From the cell containing the given text, extract its center point as [x, y] coordinate. 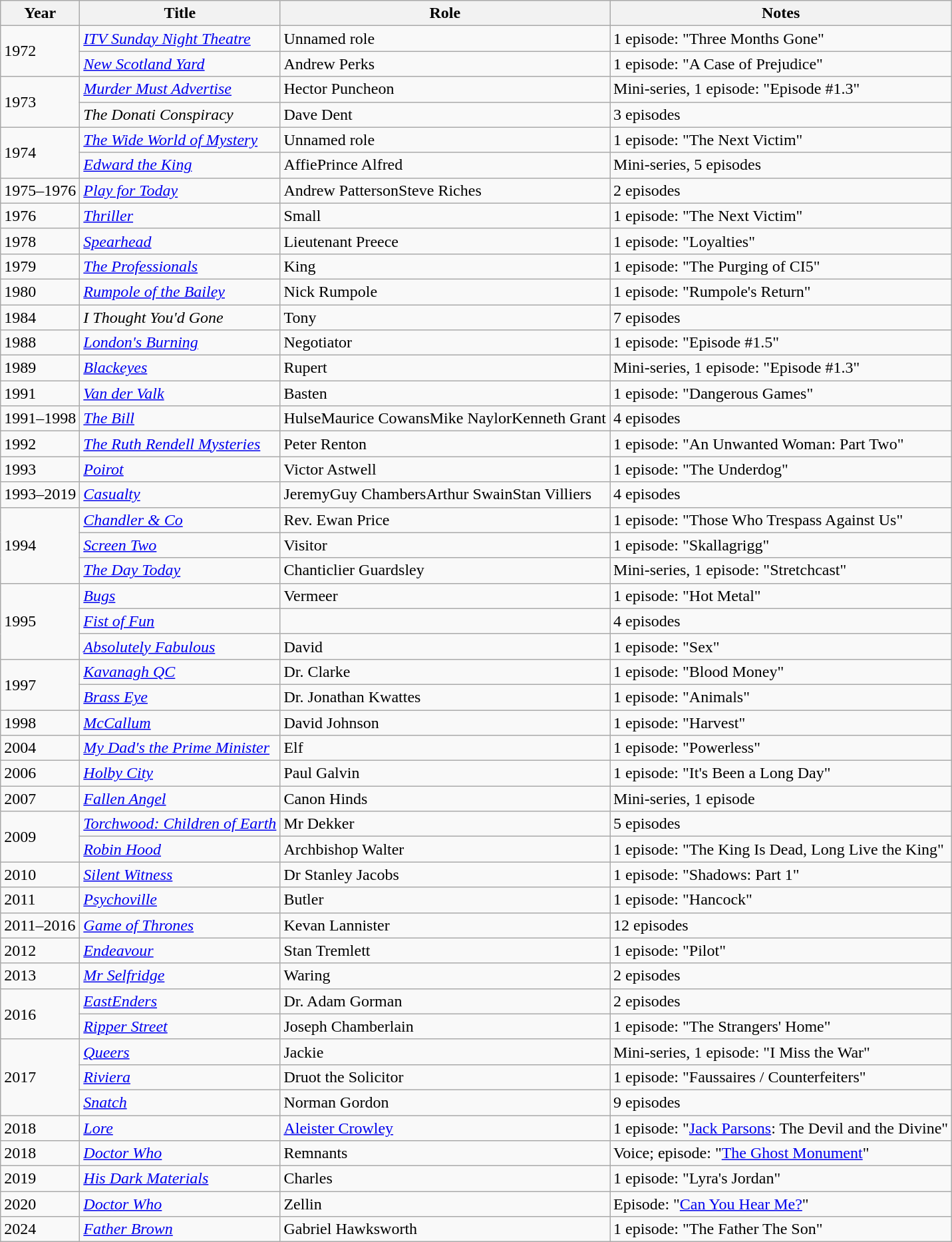
1 episode: "Pilot" [781, 950]
Andrew Perks [445, 64]
Elf [445, 748]
1 episode: "Rumpole's Return" [781, 292]
Negotiator [445, 343]
Visitor [445, 545]
Dr. Clarke [445, 672]
McCallum [180, 722]
Charles [445, 1179]
Druot the Solicitor [445, 1077]
2017 [40, 1077]
Episode: "Can You Hear Me?" [781, 1204]
2010 [40, 875]
Title [180, 13]
1974 [40, 152]
Dr. Adam Gorman [445, 1001]
1 episode: "Powerless" [781, 748]
Hector Puncheon [445, 89]
2013 [40, 976]
1 episode: "A Case of Prejudice" [781, 64]
1 episode: "Faussaires / Counterfeiters" [781, 1077]
Queers [180, 1052]
1975–1976 [40, 190]
Edward the King [180, 165]
Mini-series, 5 episodes [781, 165]
Canon Hinds [445, 799]
Lore [180, 1128]
His Dark Materials [180, 1179]
Murder Must Advertise [180, 89]
Butler [445, 900]
My Dad's the Prime Minister [180, 748]
David Johnson [445, 722]
2006 [40, 773]
Remnants [445, 1153]
Tony [445, 317]
Rumpole of the Bailey [180, 292]
3 episodes [781, 114]
The Bill [180, 419]
The Professionals [180, 266]
2011–2016 [40, 925]
The Wide World of Mystery [180, 140]
Notes [781, 13]
Joseph Chamberlain [445, 1026]
Archbishop Walter [445, 849]
Rev. Ewan Price [445, 520]
Brass Eye [180, 697]
Screen Two [180, 545]
2019 [40, 1179]
David [445, 646]
1997 [40, 684]
Blackeyes [180, 368]
Play for Today [180, 190]
AffiePrince Alfred [445, 165]
1 episode: "Loyalties" [781, 241]
1984 [40, 317]
Peter Renton [445, 444]
1 episode: "Blood Money" [781, 672]
Victor Astwell [445, 469]
HulseMaurice CowansMike NaylorKenneth Grant [445, 419]
Norman Gordon [445, 1102]
Voice; episode: "The Ghost Monument" [781, 1153]
2024 [40, 1229]
Robin Hood [180, 849]
1988 [40, 343]
1 episode: "Hancock" [781, 900]
Vermeer [445, 596]
1992 [40, 444]
Casualty [180, 495]
Zellin [445, 1204]
London's Burning [180, 343]
1 episode: "Skallagrigg" [781, 545]
Poirot [180, 469]
Jackie [445, 1052]
ITV Sunday Night Theatre [180, 39]
Role [445, 13]
Waring [445, 976]
Small [445, 216]
1 episode: "Episode #1.5" [781, 343]
2007 [40, 799]
1 episode: "Those Who Trespass Against Us" [781, 520]
2009 [40, 837]
1998 [40, 722]
1980 [40, 292]
1 episode: "Jack Parsons: The Devil and the Divine" [781, 1128]
1 episode: "The Underdog" [781, 469]
1 episode: "Lyra's Jordan" [781, 1179]
Stan Tremlett [445, 950]
2004 [40, 748]
1 episode: "It's Been a Long Day" [781, 773]
2020 [40, 1204]
Mr Dekker [445, 824]
The Ruth Rendell Mysteries [180, 444]
JeremyGuy ChambersArthur SwainStan Villiers [445, 495]
Absolutely Fabulous [180, 646]
Silent Witness [180, 875]
Gabriel Hawksworth [445, 1229]
New Scotland Yard [180, 64]
1991 [40, 393]
Endeavour [180, 950]
Nick Rumpole [445, 292]
Dr. Jonathan Kwattes [445, 697]
Lieutenant Preece [445, 241]
1989 [40, 368]
Mini-series, 1 episode [781, 799]
Fallen Angel [180, 799]
Mr Selfridge [180, 976]
1976 [40, 216]
Fist of Fun [180, 621]
Chandler & Co [180, 520]
12 episodes [781, 925]
Thriller [180, 216]
King [445, 266]
Dr Stanley Jacobs [445, 875]
Aleister Crowley [445, 1128]
Snatch [180, 1102]
1993–2019 [40, 495]
Rupert [445, 368]
1 episode: "Sex" [781, 646]
1973 [40, 102]
1978 [40, 241]
1972 [40, 51]
Paul Galvin [445, 773]
9 episodes [781, 1102]
Mini-series, 1 episode: "I Miss the War" [781, 1052]
1991–1998 [40, 419]
7 episodes [781, 317]
Year [40, 13]
Andrew PattersonSteve Riches [445, 190]
2012 [40, 950]
EastEnders [180, 1001]
Bugs [180, 596]
1 episode: "Three Months Gone" [781, 39]
1 episode: "Harvest" [781, 722]
Father Brown [180, 1229]
1 episode: "Shadows: Part 1" [781, 875]
Torchwood: Children of Earth [180, 824]
1 episode: "The Father The Son" [781, 1229]
1 episode: "The Strangers' Home" [781, 1026]
1995 [40, 621]
1994 [40, 545]
5 episodes [781, 824]
1 episode: "The Purging of CI5" [781, 266]
Kavanagh QC [180, 672]
Riviera [180, 1077]
2011 [40, 900]
Chanticlier Guardsley [445, 570]
Ripper Street [180, 1026]
1993 [40, 469]
Dave Dent [445, 114]
I Thought You'd Gone [180, 317]
Kevan Lannister [445, 925]
1 episode: "Dangerous Games" [781, 393]
1 episode: "Hot Metal" [781, 596]
The Donati Conspiracy [180, 114]
Holby City [180, 773]
Game of Thrones [180, 925]
2016 [40, 1014]
The Day Today [180, 570]
Basten [445, 393]
Van der Valk [180, 393]
1 episode: "Animals" [781, 697]
1 episode: "The King Is Dead, Long Live the King" [781, 849]
Psychoville [180, 900]
Mini-series, 1 episode: "Stretchcast" [781, 570]
Spearhead [180, 241]
1 episode: "An Unwanted Woman: Part Two" [781, 444]
1979 [40, 266]
